Detect which cell encompasses the target text, then output its [x, y] center coordinate. 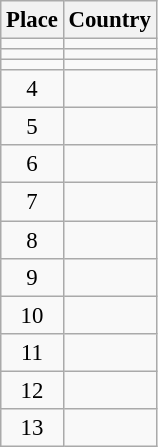
13 [32, 428]
8 [32, 240]
Place [32, 20]
5 [32, 127]
6 [32, 165]
7 [32, 202]
9 [32, 277]
11 [32, 352]
Country [110, 20]
4 [32, 89]
10 [32, 315]
12 [32, 390]
